Determine the (X, Y) coordinate at the center of the cell enclosing the given text.  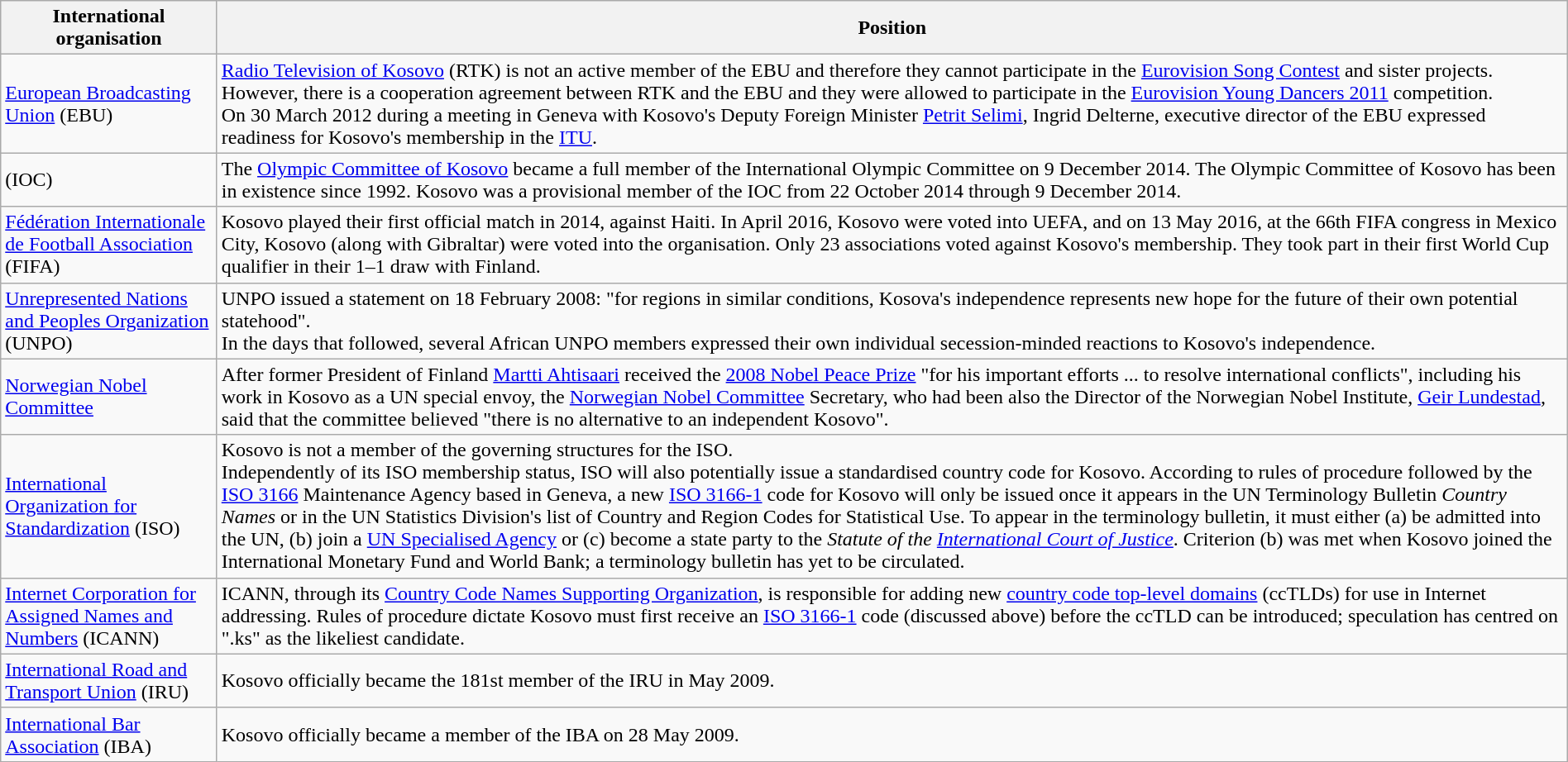
(IOC) (109, 180)
Internet Corporation for Assigned Names and Numbers (ICANN) (109, 616)
Kosovo officially became the 181st member of the IRU in May 2009. (892, 681)
International organisation (109, 28)
Fédération Internationale de Football Association (FIFA) (109, 245)
Norwegian Nobel Committee (109, 397)
International Organization for Standardization (ISO) (109, 506)
Position (892, 28)
International Road and Transport Union (IRU) (109, 681)
Kosovo officially became a member of the IBA on 28 May 2009. (892, 734)
Unrepresented Nations and Peoples Organization (UNPO) (109, 321)
International Bar Association (IBA) (109, 734)
European Broadcasting Union (EBU) (109, 104)
